Capture the cell that displays the provided text and extract its [x, y] central coordinate. 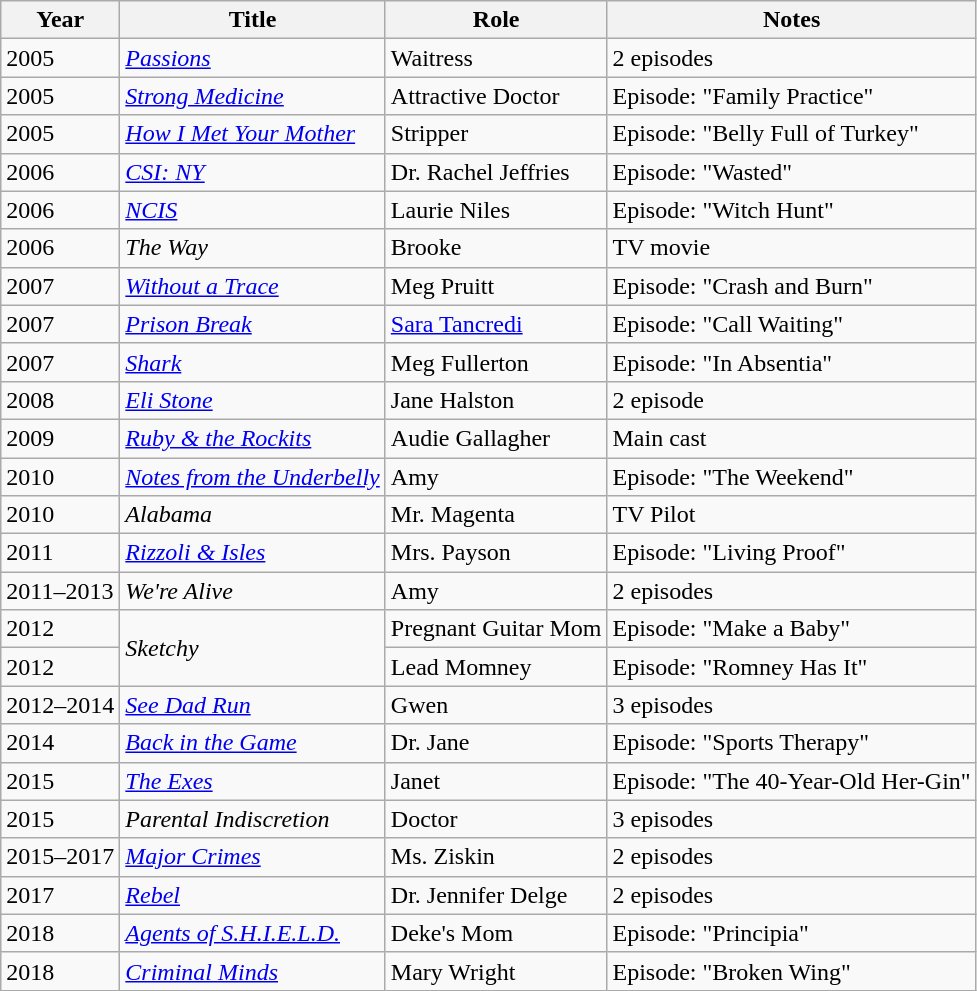
Laurie Niles [496, 210]
Agents of S.H.I.E.L.D. [252, 933]
CSI: NY [252, 172]
Dr. Jane [496, 743]
Shark [252, 362]
Parental Indiscretion [252, 819]
2009 [60, 438]
Episode: "Witch Hunt" [792, 210]
See Dad Run [252, 705]
Waitress [496, 58]
Passions [252, 58]
Episode: "Make a Baby" [792, 629]
Sara Tancredi [496, 324]
Episode: "The Weekend" [792, 477]
Lead Momney [496, 667]
Meg Pruitt [496, 286]
Title [252, 20]
Episode: "In Absentia" [792, 362]
Role [496, 20]
Notes from the Underbelly [252, 477]
Dr. Jennifer Delge [496, 895]
Janet [496, 781]
The Exes [252, 781]
2008 [60, 400]
Prison Break [252, 324]
Mrs. Payson [496, 553]
2011 [60, 553]
Pregnant Guitar Mom [496, 629]
Deke's Mom [496, 933]
Episode: "Living Proof" [792, 553]
Doctor [496, 819]
Rizzoli & Isles [252, 553]
Back in the Game [252, 743]
2015–2017 [60, 857]
Episode: "Family Practice" [792, 96]
Mr. Magenta [496, 515]
Episode: "Broken Wing" [792, 971]
2 episode [792, 400]
How I Met Your Mother [252, 134]
Alabama [252, 515]
Episode: "Romney Has It" [792, 667]
Gwen [496, 705]
Episode: "Belly Full of Turkey" [792, 134]
Episode: "The 40-Year-Old Her-Gin" [792, 781]
Stripper [496, 134]
Mary Wright [496, 971]
Eli Stone [252, 400]
Ms. Ziskin [496, 857]
Brooke [496, 248]
Episode: "Wasted" [792, 172]
Main cast [792, 438]
Major Crimes [252, 857]
2011–2013 [60, 591]
2012–2014 [60, 705]
The Way [252, 248]
Episode: "Crash and Burn" [792, 286]
TV movie [792, 248]
Sketchy [252, 648]
2017 [60, 895]
Criminal Minds [252, 971]
Jane Halston [496, 400]
Episode: "Call Waiting" [792, 324]
Episode: "Sports Therapy" [792, 743]
Meg Fullerton [496, 362]
Year [60, 20]
NCIS [252, 210]
Dr. Rachel Jeffries [496, 172]
We're Alive [252, 591]
Attractive Doctor [496, 96]
Strong Medicine [252, 96]
Notes [792, 20]
Audie Gallagher [496, 438]
TV Pilot [792, 515]
Episode: "Principia" [792, 933]
Without a Trace [252, 286]
2014 [60, 743]
Ruby & the Rockits [252, 438]
Rebel [252, 895]
